Detect which cell encompasses the target text, then output its [X, Y] center coordinate. 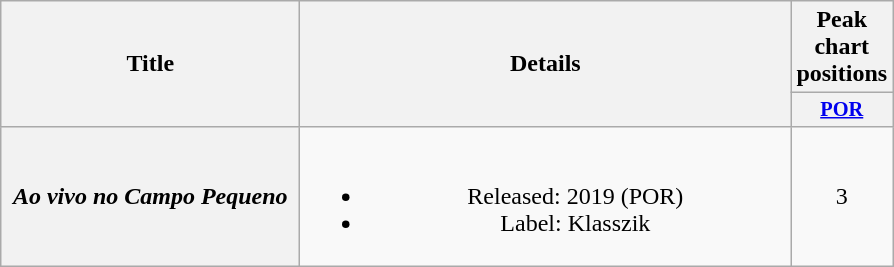
Details [546, 64]
Ao vivo no Campo Pequeno [150, 196]
Peak chart positions [842, 47]
POR [842, 110]
Released: 2019 (POR)Label: Klasszik [546, 196]
Title [150, 64]
3 [842, 196]
